Return the [x, y] coordinate for the center point of the cell that contains the specified text.  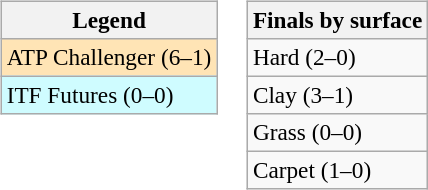
Grass (0–0) [337, 133]
Finals by surface [337, 20]
ATP Challenger (6–1) [108, 57]
Carpet (1–0) [337, 171]
ITF Futures (0–0) [108, 95]
Hard (2–0) [337, 57]
Legend [108, 20]
Clay (3–1) [337, 95]
